Capture the cell that displays the provided text and extract its [x, y] central coordinate. 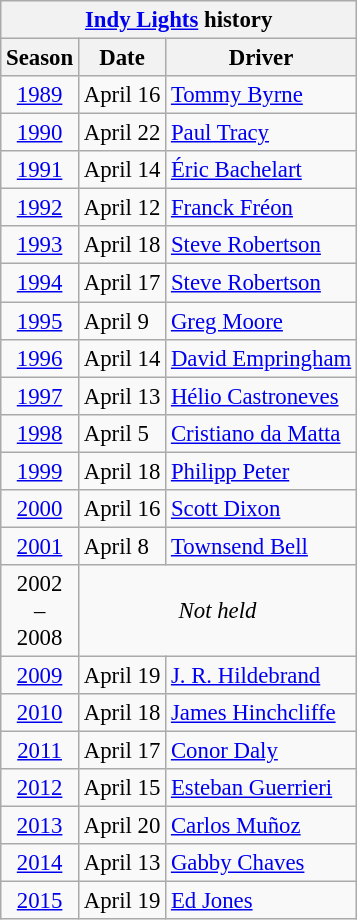
2014 [40, 863]
April 9 [122, 321]
April 20 [122, 826]
2009 [40, 675]
J. R. Hildebrand [262, 675]
Hélio Castroneves [262, 396]
1999 [40, 471]
2000 [40, 509]
1995 [40, 321]
1991 [40, 170]
1997 [40, 396]
2010 [40, 713]
Townsend Bell [262, 546]
Tommy Byrne [262, 95]
April 5 [122, 433]
1990 [40, 133]
Ed Jones [262, 901]
Date [122, 58]
Not held [217, 611]
2011 [40, 751]
Scott Dixon [262, 509]
2002–2008 [40, 611]
April 15 [122, 788]
Carlos Muñoz [262, 826]
Paul Tracy [262, 133]
Éric Bachelart [262, 170]
1996 [40, 358]
1989 [40, 95]
Gabby Chaves [262, 863]
David Empringham [262, 358]
2015 [40, 901]
Indy Lights history [179, 20]
1994 [40, 283]
Cristiano da Matta [262, 433]
Greg Moore [262, 321]
Franck Fréon [262, 208]
2012 [40, 788]
1998 [40, 433]
James Hinchcliffe [262, 713]
Season [40, 58]
1992 [40, 208]
Conor Daly [262, 751]
1993 [40, 245]
Esteban Guerrieri [262, 788]
2001 [40, 546]
April 8 [122, 546]
2013 [40, 826]
Driver [262, 58]
April 12 [122, 208]
April 22 [122, 133]
Philipp Peter [262, 471]
